Return (X, Y) of the center of cell containing provided text 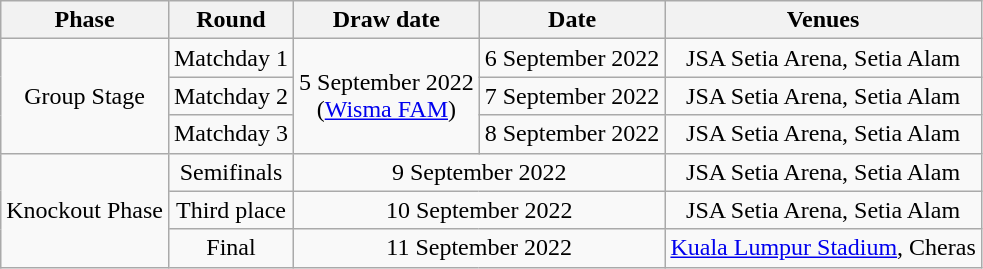
Matchday 2 (230, 96)
Third place (230, 210)
6 September 2022 (572, 58)
5 September 2022(Wisma FAM) (387, 96)
Matchday 1 (230, 58)
Draw date (387, 20)
Group Stage (85, 96)
Semifinals (230, 172)
11 September 2022 (480, 248)
8 September 2022 (572, 134)
Date (572, 20)
Matchday 3 (230, 134)
7 September 2022 (572, 96)
Knockout Phase (85, 210)
Venues (823, 20)
Final (230, 248)
Kuala Lumpur Stadium, Cheras (823, 248)
Phase (85, 20)
Round (230, 20)
10 September 2022 (480, 210)
9 September 2022 (480, 172)
